From the cell containing the given text, extract its center point as (X, Y) coordinate. 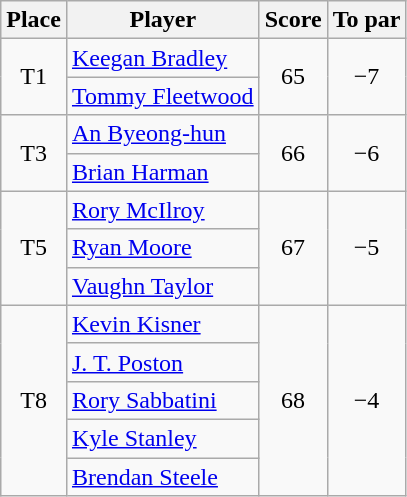
Player (162, 20)
−4 (366, 400)
Kyle Stanley (162, 438)
An Byeong-hun (162, 134)
−7 (366, 77)
T1 (34, 77)
Brendan Steele (162, 477)
T8 (34, 400)
Rory McIlroy (162, 210)
−5 (366, 248)
Tommy Fleetwood (162, 96)
J. T. Poston (162, 362)
Place (34, 20)
To par (366, 20)
67 (293, 248)
T3 (34, 153)
66 (293, 153)
Ryan Moore (162, 248)
Keegan Bradley (162, 58)
Score (293, 20)
Vaughn Taylor (162, 286)
−6 (366, 153)
Brian Harman (162, 172)
68 (293, 400)
Rory Sabbatini (162, 400)
T5 (34, 248)
Kevin Kisner (162, 324)
65 (293, 77)
